Determine the (x, y) coordinate at the center of the cell enclosing the given text.  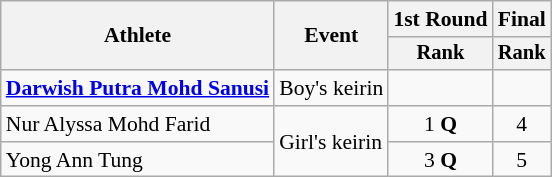
1st Round (440, 19)
Nur Alyssa Mohd Farid (138, 124)
4 (522, 124)
1 Q (440, 124)
Event (331, 36)
Darwish Putra Mohd Sanusi (138, 88)
Final (522, 19)
Athlete (138, 36)
Boy's keirin (331, 88)
Girl's keirin (331, 142)
